Extract the (x, y) coordinate from the center of the cell holding the provided text.  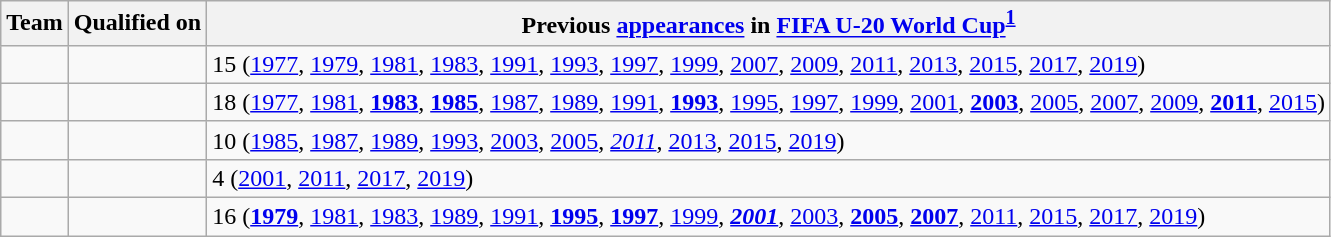
16 (1979, 1981, 1983, 1989, 1991, 1995, 1997, 1999, 2001, 2003, 2005, 2007, 2011, 2015, 2017, 2019) (769, 217)
15 (1977, 1979, 1981, 1983, 1991, 1993, 1997, 1999, 2007, 2009, 2011, 2013, 2015, 2017, 2019) (769, 64)
Qualified on (137, 24)
18 (1977, 1981, 1983, 1985, 1987, 1989, 1991, 1993, 1995, 1997, 1999, 2001, 2003, 2005, 2007, 2009, 2011, 2015) (769, 102)
4 (2001, 2011, 2017, 2019) (769, 178)
Team (35, 24)
10 (1985, 1987, 1989, 1993, 2003, 2005, 2011, 2013, 2015, 2019) (769, 140)
Previous appearances in FIFA U-20 World Cup1 (769, 24)
